From the cell containing the given text, extract its center point as [X, Y] coordinate. 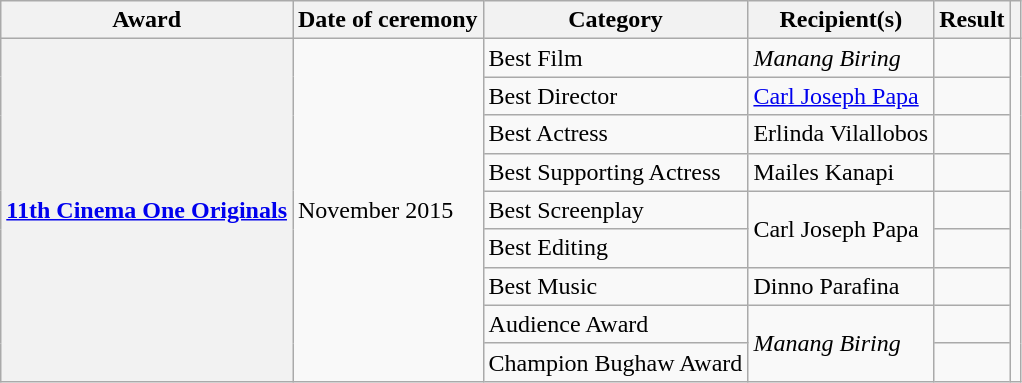
Mailes Kanapi [841, 172]
Award [147, 20]
Best Supporting Actress [616, 172]
Erlinda Vilallobos [841, 134]
Audience Award [616, 324]
Champion Bughaw Award [616, 362]
Result [972, 20]
Best Film [616, 58]
11th Cinema One Originals [147, 210]
Recipient(s) [841, 20]
Date of ceremony [388, 20]
Category [616, 20]
Dinno Parafina [841, 286]
Best Actress [616, 134]
November 2015 [388, 210]
Best Editing [616, 248]
Best Screenplay [616, 210]
Best Music [616, 286]
Best Director [616, 96]
